Scan for the cell matching the given text and deliver its [x, y] coordinate at center. 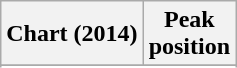
Chart (2014) [72, 34]
Peakposition [189, 34]
